Return (x, y) of the center of cell containing provided text 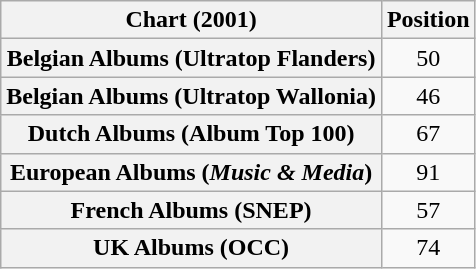
Belgian Albums (Ultratop Flanders) (192, 58)
50 (428, 58)
UK Albums (OCC) (192, 248)
67 (428, 134)
91 (428, 172)
Position (428, 20)
46 (428, 96)
Dutch Albums (Album Top 100) (192, 134)
57 (428, 210)
French Albums (SNEP) (192, 210)
European Albums (Music & Media) (192, 172)
74 (428, 248)
Belgian Albums (Ultratop Wallonia) (192, 96)
Chart (2001) (192, 20)
